Locate the cell with the specified text and output its (X, Y) center coordinate. 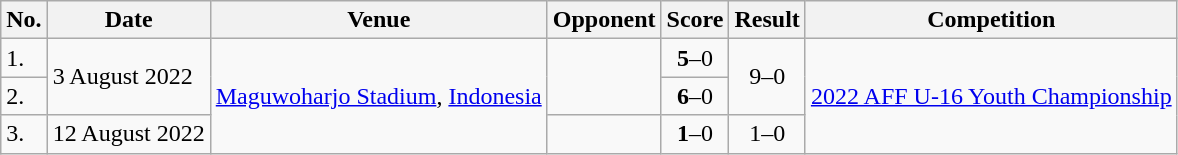
Competition (991, 20)
1. (24, 58)
2. (24, 96)
6–0 (695, 96)
Score (695, 20)
12 August 2022 (128, 134)
Venue (378, 20)
9–0 (767, 77)
Opponent (604, 20)
No. (24, 20)
2022 AFF U-16 Youth Championship (991, 96)
Result (767, 20)
3 August 2022 (128, 77)
3. (24, 134)
Maguwoharjo Stadium, Indonesia (378, 96)
Date (128, 20)
5–0 (695, 58)
